Scan for the cell matching the given text and deliver its [X, Y] coordinate at center. 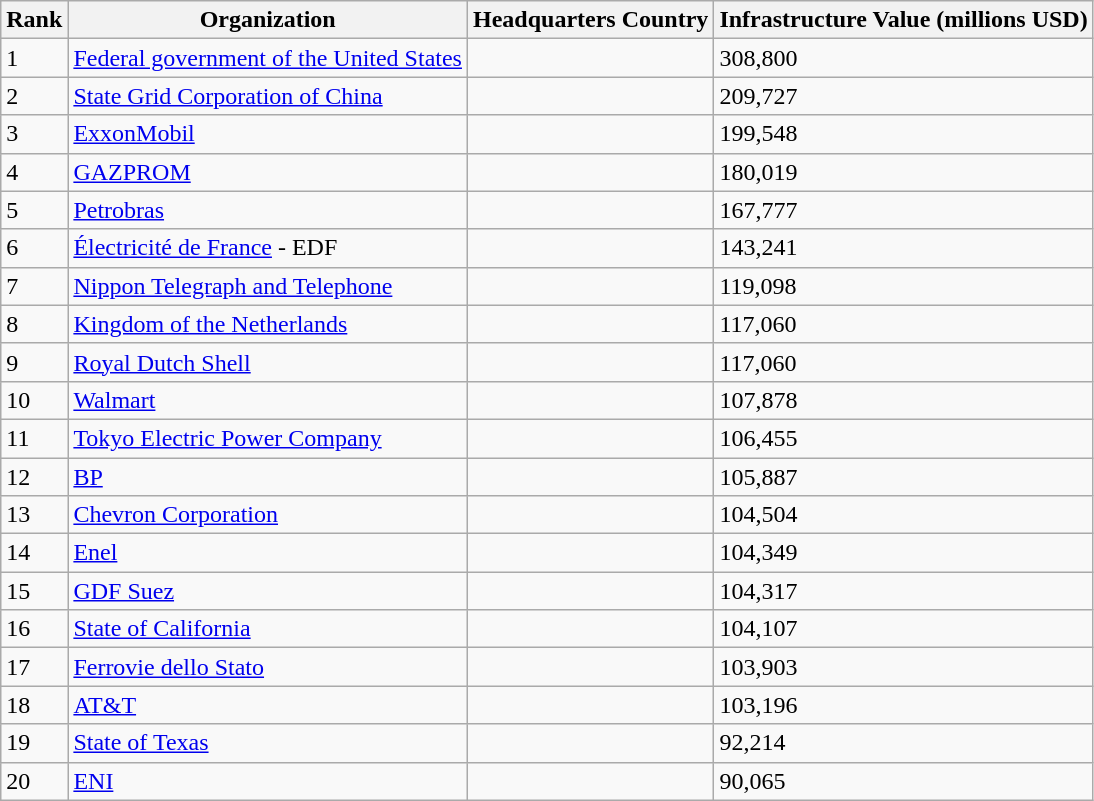
BP [268, 477]
ENI [268, 781]
104,504 [904, 515]
GAZPROM [268, 172]
308,800 [904, 58]
Headquarters Country [590, 20]
Tokyo Electric Power Company [268, 438]
Nippon Telegraph and Telephone [268, 286]
167,777 [904, 210]
199,548 [904, 134]
16 [34, 629]
Infrastructure Value (millions USD) [904, 20]
Électricité de France - EDF [268, 248]
8 [34, 324]
18 [34, 705]
6 [34, 248]
90,065 [904, 781]
119,098 [904, 286]
Federal government of the United States [268, 58]
9 [34, 362]
Ferrovie dello Stato [268, 667]
Enel [268, 553]
12 [34, 477]
180,019 [904, 172]
GDF Suez [268, 591]
3 [34, 134]
106,455 [904, 438]
20 [34, 781]
Chevron Corporation [268, 515]
10 [34, 400]
107,878 [904, 400]
103,196 [904, 705]
13 [34, 515]
Kingdom of the Netherlands [268, 324]
11 [34, 438]
Organization [268, 20]
17 [34, 667]
Walmart [268, 400]
104,349 [904, 553]
14 [34, 553]
103,903 [904, 667]
105,887 [904, 477]
2 [34, 96]
Royal Dutch Shell [268, 362]
State of Texas [268, 743]
209,727 [904, 96]
State Grid Corporation of China [268, 96]
19 [34, 743]
143,241 [904, 248]
AT&T [268, 705]
104,317 [904, 591]
104,107 [904, 629]
State of California [268, 629]
7 [34, 286]
5 [34, 210]
ExxonMobil [268, 134]
15 [34, 591]
92,214 [904, 743]
Rank [34, 20]
1 [34, 58]
Petrobras [268, 210]
4 [34, 172]
